Identify which cell holds the provided text, then report its [X, Y] central coordinate. 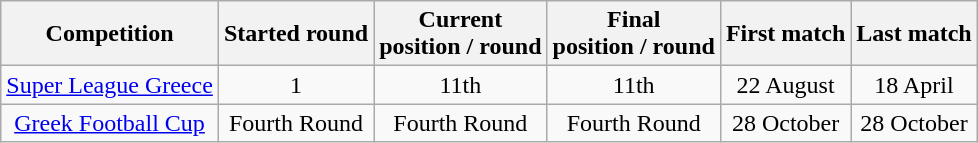
Super League Greece [110, 85]
Finalposition / round [634, 34]
1 [296, 85]
22 August [785, 85]
Last match [914, 34]
Competition [110, 34]
First match [785, 34]
Greek Football Cup [110, 123]
Started round [296, 34]
18 April [914, 85]
Currentposition / round [460, 34]
